Return the [X, Y] coordinate for the center point of the cell that contains the specified text.  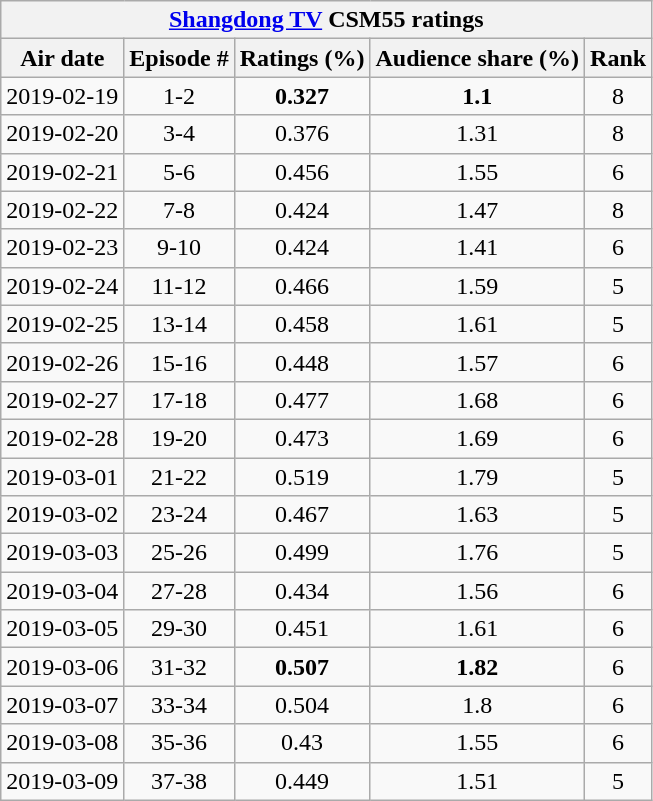
Episode # [179, 58]
0.458 [302, 324]
2019-03-06 [62, 667]
2019-02-27 [62, 400]
1.82 [478, 667]
2019-03-08 [62, 743]
Audience share (%) [478, 58]
2019-03-07 [62, 705]
0.327 [302, 96]
33-34 [179, 705]
1.1 [478, 96]
25-26 [179, 553]
13-14 [179, 324]
0.473 [302, 438]
1.56 [478, 591]
17-18 [179, 400]
9-10 [179, 248]
2019-02-28 [62, 438]
2019-02-21 [62, 172]
0.504 [302, 705]
0.376 [302, 134]
0.519 [302, 477]
0.507 [302, 667]
1.41 [478, 248]
1.8 [478, 705]
1.76 [478, 553]
29-30 [179, 629]
1.79 [478, 477]
2019-03-02 [62, 515]
5-6 [179, 172]
2019-02-26 [62, 362]
31-32 [179, 667]
2019-02-22 [62, 210]
1.31 [478, 134]
0.449 [302, 781]
27-28 [179, 591]
0.43 [302, 743]
0.477 [302, 400]
Ratings (%) [302, 58]
0.466 [302, 286]
1.63 [478, 515]
0.467 [302, 515]
2019-03-04 [62, 591]
0.451 [302, 629]
37-38 [179, 781]
1.59 [478, 286]
23-24 [179, 515]
1.47 [478, 210]
11-12 [179, 286]
3-4 [179, 134]
2019-02-24 [62, 286]
0.434 [302, 591]
0.499 [302, 553]
2019-02-19 [62, 96]
1.69 [478, 438]
1.57 [478, 362]
19-20 [179, 438]
2019-03-03 [62, 553]
2019-03-05 [62, 629]
2019-03-09 [62, 781]
Rank [618, 58]
1-2 [179, 96]
2019-02-23 [62, 248]
35-36 [179, 743]
1.51 [478, 781]
1.68 [478, 400]
0.456 [302, 172]
2019-03-01 [62, 477]
Shangdong TV CSM55 ratings [326, 20]
0.448 [302, 362]
7-8 [179, 210]
15-16 [179, 362]
2019-02-20 [62, 134]
21-22 [179, 477]
2019-02-25 [62, 324]
Air date [62, 58]
